Scan for the cell matching the given text and deliver its [X, Y] coordinate at center. 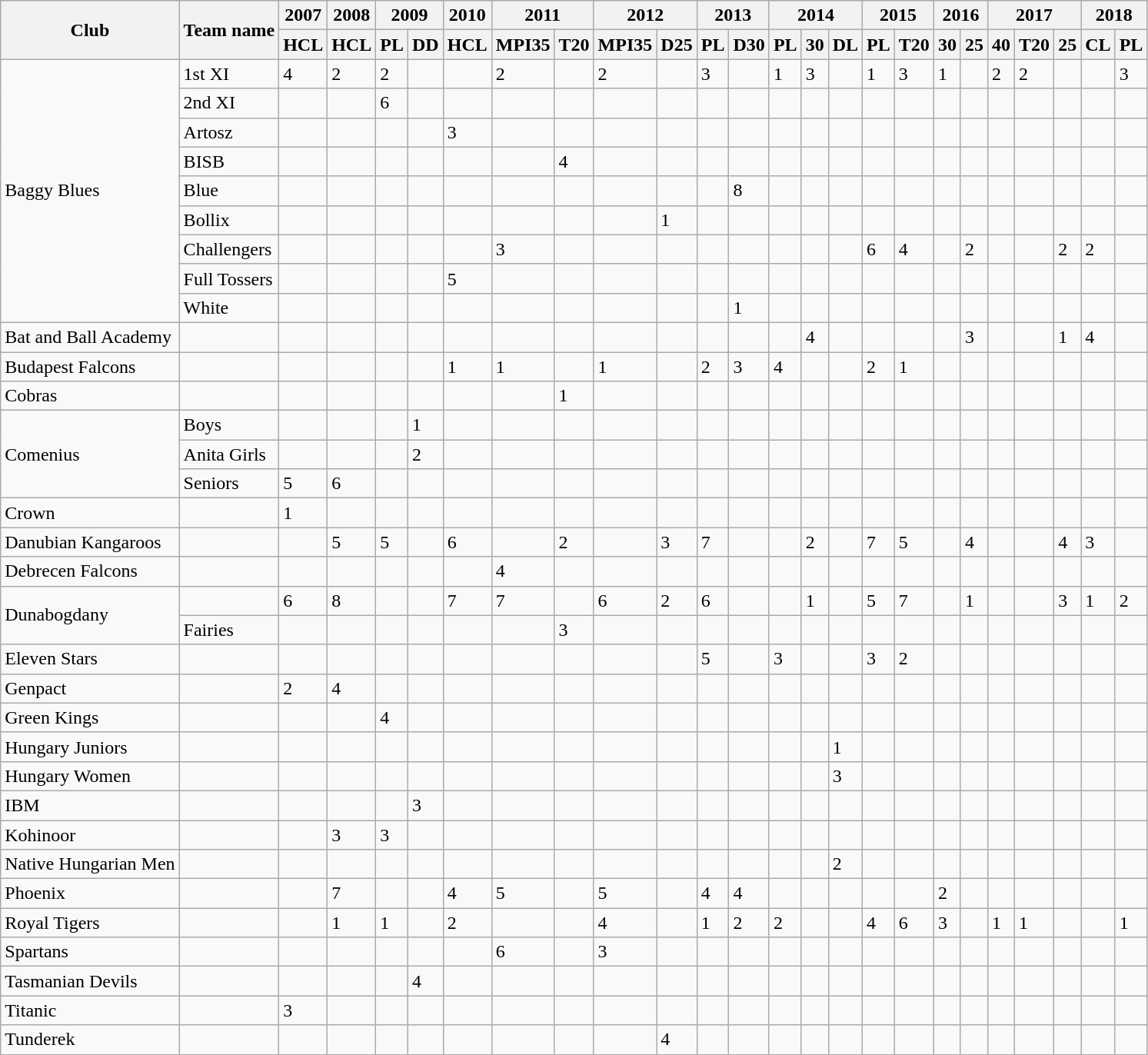
2007 [303, 15]
D25 [677, 45]
CL [1098, 45]
Green Kings [90, 717]
Comenius [90, 454]
2012 [645, 15]
2010 [468, 15]
Royal Tigers [90, 923]
Baggy Blues [90, 191]
Seniors [229, 484]
Team name [229, 30]
2009 [409, 15]
Club [90, 30]
D30 [749, 45]
2014 [815, 15]
2013 [733, 15]
Danubian Kangaroos [90, 542]
DL [845, 45]
Native Hungarian Men [90, 864]
2nd XI [229, 103]
BISB [229, 161]
40 [1001, 45]
Hungary Women [90, 776]
Blue [229, 191]
Debrecen Falcons [90, 571]
Kohinoor [90, 834]
Bat and Ball Academy [90, 337]
Spartans [90, 952]
2018 [1114, 15]
Cobras [90, 396]
1st XI [229, 74]
Crown [90, 513]
IBM [90, 805]
Phoenix [90, 894]
Titanic [90, 1010]
DD [425, 45]
Tunderek [90, 1040]
2011 [543, 15]
Fairies [229, 630]
2016 [960, 15]
Anita Girls [229, 454]
Genpact [90, 688]
Eleven Stars [90, 659]
2008 [352, 15]
2015 [898, 15]
Full Tossers [229, 278]
Challengers [229, 249]
Boys [229, 425]
Bollix [229, 220]
Dunabogdany [90, 615]
Artosz [229, 132]
2017 [1035, 15]
White [229, 308]
Hungary Juniors [90, 747]
Tasmanian Devils [90, 981]
Budapest Falcons [90, 367]
